Provide the [X, Y] coordinate of the cell's center where the given text is located.  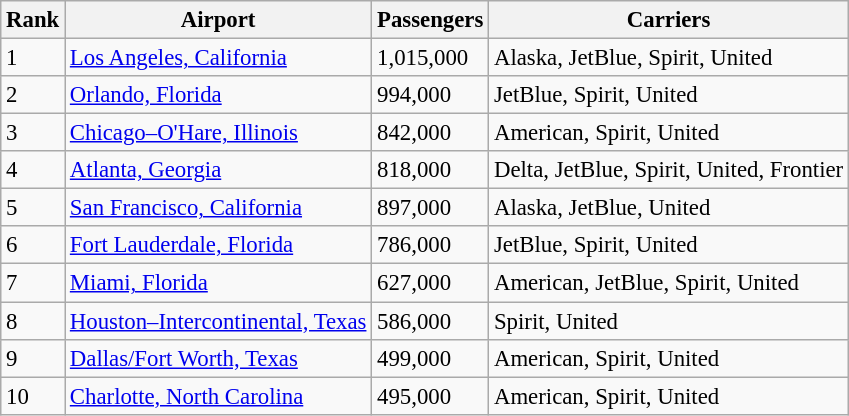
1,015,000 [430, 58]
Delta, JetBlue, Spirit, United, Frontier [669, 170]
Airport [218, 20]
Dallas/Fort Worth, Texas [218, 358]
Rank [33, 20]
Orlando, Florida [218, 95]
8 [33, 321]
American, JetBlue, Spirit, United [669, 283]
495,000 [430, 396]
786,000 [430, 245]
Fort Lauderdale, Florida [218, 245]
7 [33, 283]
Los Angeles, California [218, 58]
Passengers [430, 20]
10 [33, 396]
4 [33, 170]
586,000 [430, 321]
9 [33, 358]
897,000 [430, 208]
842,000 [430, 133]
6 [33, 245]
Houston–Intercontinental, Texas [218, 321]
Carriers [669, 20]
Charlotte, North Carolina [218, 396]
Chicago–O'Hare, Illinois [218, 133]
1 [33, 58]
Alaska, JetBlue, United [669, 208]
San Francisco, California [218, 208]
818,000 [430, 170]
Spirit, United [669, 321]
5 [33, 208]
994,000 [430, 95]
Atlanta, Georgia [218, 170]
2 [33, 95]
627,000 [430, 283]
Alaska, JetBlue, Spirit, United [669, 58]
499,000 [430, 358]
3 [33, 133]
Miami, Florida [218, 283]
